Output the (X, Y) coordinate of the center of the cell containing the given text.  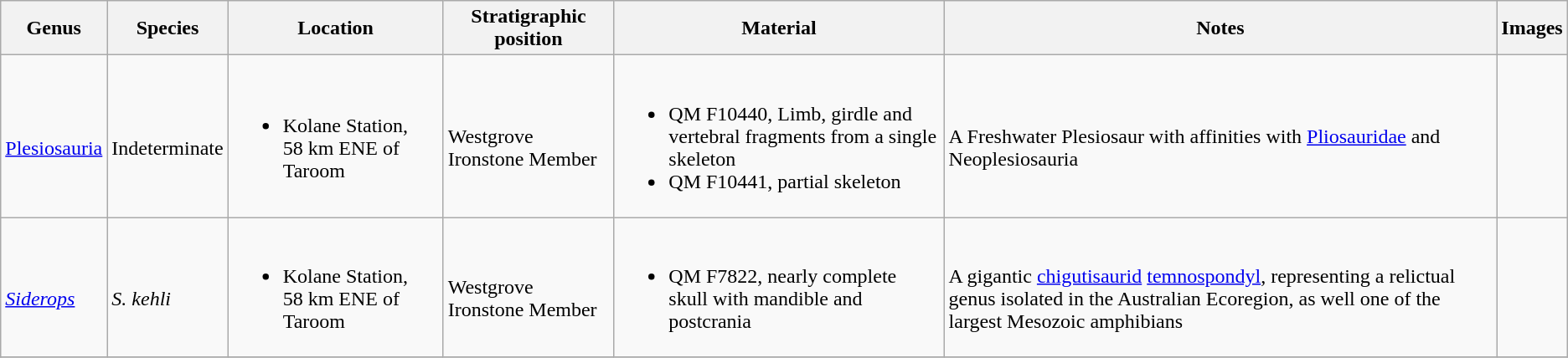
A Freshwater Plesiosaur with affinities with Pliosauridae and Neoplesiosauria (1220, 136)
QM F7822, nearly complete skull with mandible and postcrania (779, 288)
Stratigraphic position (529, 28)
Notes (1220, 28)
Indeterminate (168, 136)
Material (779, 28)
QM F10440, Limb, girdle and vertebral fragments from a single skeletonQM F10441, partial skeleton (779, 136)
Plesiosauria (54, 136)
Images (1532, 28)
S. kehli (168, 288)
Siderops (54, 288)
Location (335, 28)
Genus (54, 28)
Species (168, 28)
